Scan for the cell matching the given text and deliver its (X, Y) coordinate at center. 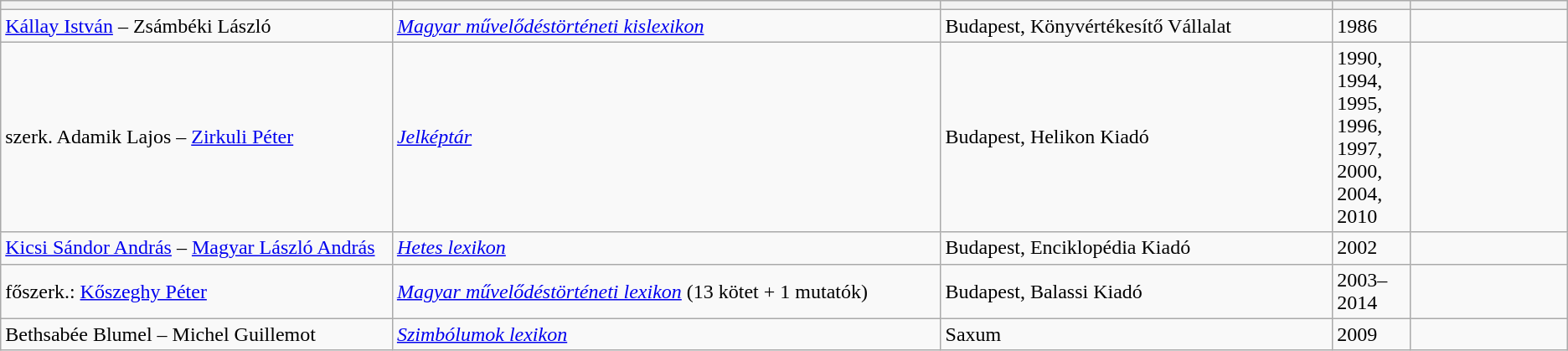
Budapest, Könyvértékesítő Vállalat (1137, 26)
Budapest, Enciklopédia Kiadó (1137, 248)
2002 (1372, 248)
Jelképtár (667, 137)
Magyar művelődéstörténeti lexikon (13 kötet + 1 mutatók) (667, 292)
Budapest, Helikon Kiadó (1137, 137)
Budapest, Balassi Kiadó (1137, 292)
főszerk.: Kőszeghy Péter (197, 292)
2009 (1372, 334)
Hetes lexikon (667, 248)
2003–2014 (1372, 292)
1990, 1994, 1995, 1996, 1997, 2000, 2004, 2010 (1372, 137)
Saxum (1137, 334)
Szimbólumok lexikon (667, 334)
Bethsabée Blumel – Michel Guillemot (197, 334)
Kicsi Sándor András – Magyar László András (197, 248)
Kállay István – Zsámbéki László (197, 26)
1986 (1372, 26)
Magyar művelődéstörténeti kislexikon (667, 26)
szerk. Adamik Lajos – Zirkuli Péter (197, 137)
